Return the (X, Y) coordinate for the center point of the cell that contains the specified text.  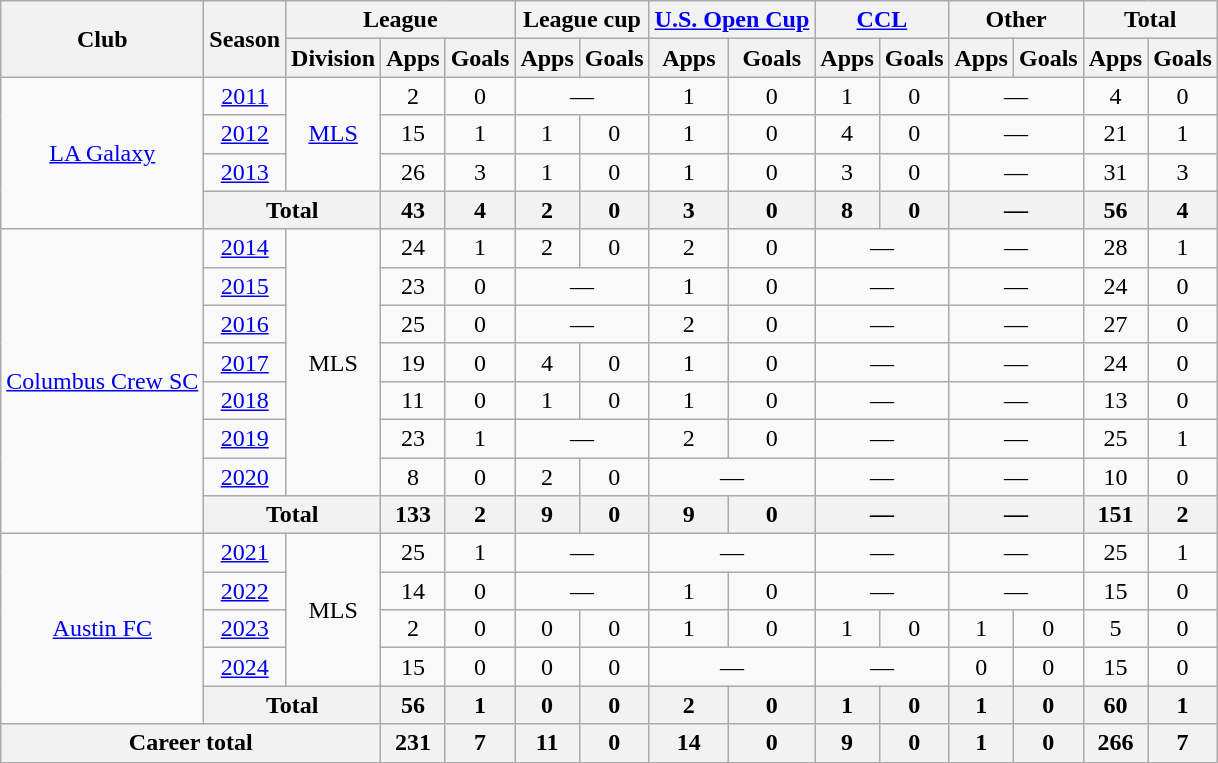
133 (413, 515)
27 (1115, 324)
28 (1115, 248)
2023 (245, 629)
2019 (245, 438)
League (400, 20)
2018 (245, 400)
26 (413, 172)
2013 (245, 172)
2020 (245, 477)
Club (102, 39)
13 (1115, 400)
43 (413, 210)
19 (413, 362)
151 (1115, 515)
231 (413, 743)
31 (1115, 172)
Other (1016, 20)
Career total (191, 743)
Division (334, 58)
2022 (245, 591)
Austin FC (102, 629)
Columbus Crew SC (102, 381)
2016 (245, 324)
2015 (245, 286)
Season (245, 39)
2012 (245, 134)
60 (1115, 705)
2024 (245, 667)
2014 (245, 248)
21 (1115, 134)
2017 (245, 362)
2011 (245, 96)
League cup (582, 20)
10 (1115, 477)
266 (1115, 743)
LA Galaxy (102, 153)
2021 (245, 553)
5 (1115, 629)
CCL (882, 20)
U.S. Open Cup (732, 20)
